Extract the (x, y) coordinate from the center of the cell holding the provided text.  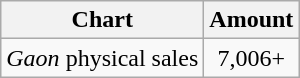
Amount (252, 20)
Gaon physical sales (102, 58)
7,006+ (252, 58)
Chart (102, 20)
